Extract the [X, Y] coordinate from the center of the cell holding the provided text.  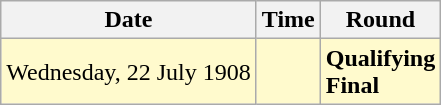
Round [380, 20]
Time [288, 20]
Wednesday, 22 July 1908 [129, 72]
Date [129, 20]
QualifyingFinal [380, 72]
